Return [X, Y] of the center of cell containing provided text 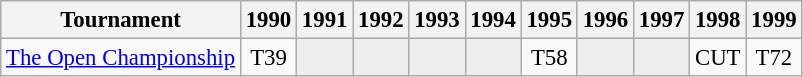
1993 [437, 20]
T72 [774, 58]
1991 [325, 20]
Tournament [121, 20]
1992 [381, 20]
1997 [661, 20]
1998 [718, 20]
1990 [268, 20]
1999 [774, 20]
CUT [718, 58]
T39 [268, 58]
1996 [605, 20]
The Open Championship [121, 58]
1994 [493, 20]
T58 [549, 58]
1995 [549, 20]
